Scan for the cell matching the given text and deliver its [x, y] coordinate at center. 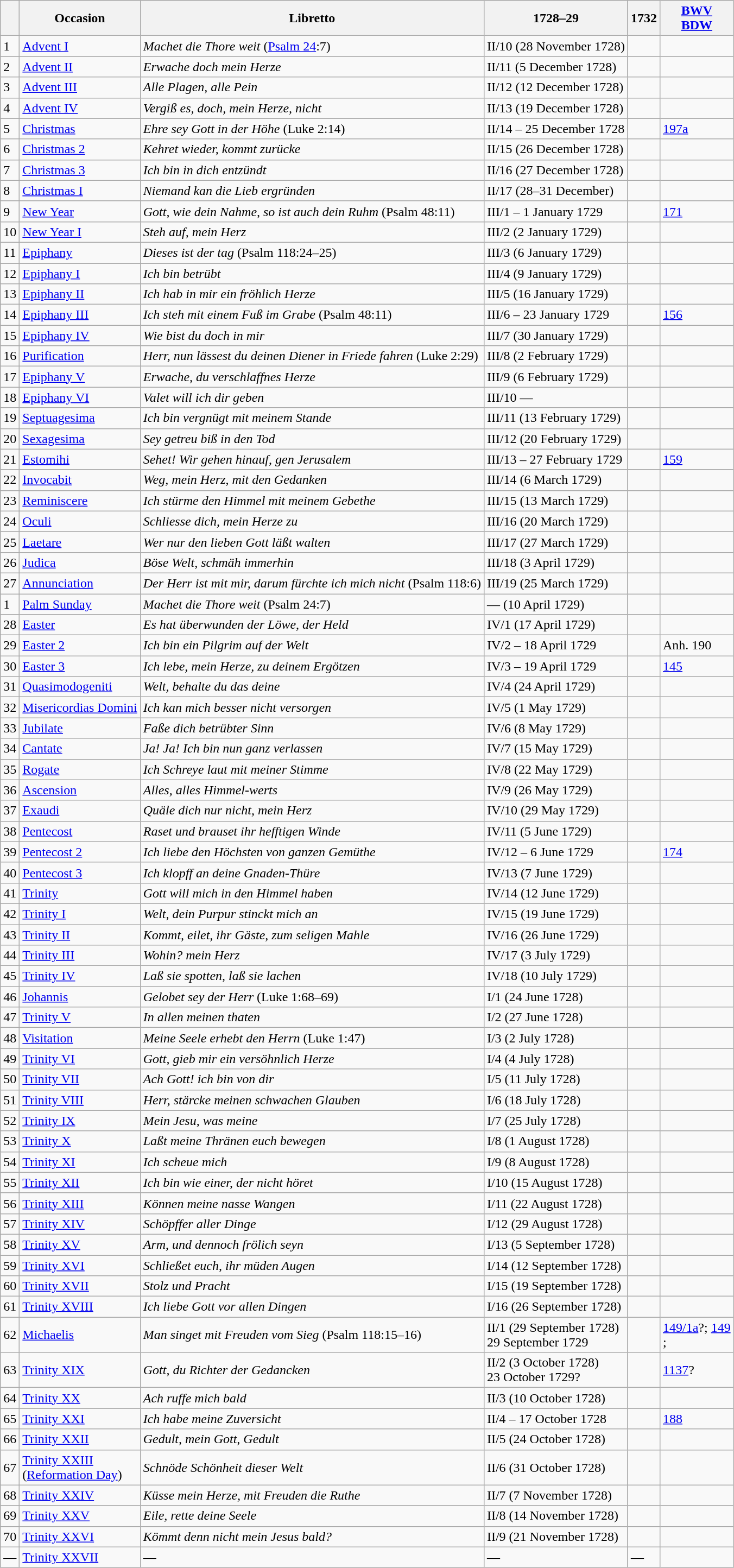
11 [10, 252]
Kommt, eilet, ihr Gäste, zum seligen Mahle [312, 934]
31 [10, 687]
Septuagesima [80, 418]
44 [10, 956]
III/2 (2 January 1729) [556, 232]
I/5 (11 July 1728) [556, 1079]
Schliesse dich, mein Herze zu [312, 521]
BWVBDW [697, 18]
Epiphany V [80, 377]
III/8 (2 February 1729) [556, 356]
14 [10, 315]
I/9 (8 August 1728) [556, 1162]
Schnöde Schönheit dieser Welt [312, 1467]
Libretto [312, 18]
61 [10, 1307]
64 [10, 1398]
Epiphany I [80, 273]
Misericordias Domini [80, 707]
Cantate [80, 749]
10 [10, 232]
171 [697, 211]
IV/2 – 18 April 1729 [556, 646]
I/16 (26 September 1728) [556, 1307]
Faße dich betrübter Sinn [312, 728]
Laßt meine Thränen euch bewegen [312, 1141]
Der Herr ist mit mir, darum fürchte ich mich nicht (Psalm 118:6) [312, 583]
IV/12 – 6 June 1729 [556, 852]
28 [10, 625]
Gott, wie dein Nahme, so ist auch dein Ruhm (Psalm 48:11) [312, 211]
Judica [80, 562]
Meine Seele erhebt den Herrn (Luke 1:47) [312, 1038]
Schöpffer aller Dinge [312, 1224]
32 [10, 707]
IV/8 (22 May 1729) [556, 769]
II/9 (21 November 1728) [556, 1537]
I/7 (25 July 1728) [556, 1121]
16 [10, 356]
5 [10, 129]
Sey getreu biß in den Tod [312, 439]
Steh auf, mein Herz [312, 232]
Ach ruffe mich bald [312, 1398]
Raset und brauset ihr hefftigen Winde [312, 831]
41 [10, 893]
III/18 (3 April 1729) [556, 562]
Ich bin ein Pilgrim auf der Welt [312, 646]
52 [10, 1121]
Ich bin vergnügt mit meinem Stande [312, 418]
35 [10, 769]
51 [10, 1100]
Ich bin betrübt [312, 273]
23 [10, 501]
IV/15 (19 June 1729) [556, 914]
IV/6 (8 May 1729) [556, 728]
Wie bist du doch in mir [312, 336]
1137? [697, 1370]
Trinity X [80, 1141]
New Year I [80, 232]
Sehet! Wir gehen hinauf, gen Jerusalem [312, 459]
Epiphany IV [80, 336]
Gedult, mein Gott, Gedult [312, 1439]
57 [10, 1224]
45 [10, 976]
Advent IV [80, 108]
Trinity XVIII [80, 1307]
1732 [644, 18]
Gott, gieb mir ein versöhnlich Herze [312, 1059]
Trinity XI [80, 1162]
Trinity XIV [80, 1224]
Pentecost 3 [80, 872]
IV/18 (10 July 1729) [556, 976]
Dieses ist der tag (Psalm 118:24–25) [312, 252]
Easter [80, 625]
Palm Sunday [80, 604]
Jubilate [80, 728]
Exaudi [80, 811]
Ich klopff an deine Gnaden-Thüre [312, 872]
II/15 (26 December 1728) [556, 149]
Laß sie spotten, laß sie lachen [312, 976]
Ich liebe den Höchsten von ganzen Gemüthe [312, 852]
III/9 (6 February 1729) [556, 377]
Michaelis [80, 1335]
Arm, und dennoch frölich seyn [312, 1244]
Küsse mein Herze, mit Freuden die Ruthe [312, 1495]
Trinity XIII [80, 1203]
I/4 (4 July 1728) [556, 1059]
39 [10, 852]
II/14 – 25 December 1728 [556, 129]
II/7 (7 November 1728) [556, 1495]
III/11 (13 February 1729) [556, 418]
I/8 (1 August 1728) [556, 1141]
III/4 (9 January 1729) [556, 273]
Quäle dich nur nicht, mein Herz [312, 811]
Trinity VII [80, 1079]
Annunciation [80, 583]
17 [10, 377]
Christmas 3 [80, 170]
59 [10, 1266]
III/1 – 1 January 1729 [556, 211]
Können meine nasse Wangen [312, 1203]
II/1 (29 September 1728)29 September 1729 [556, 1335]
Ehre sey Gott in der Höhe (Luke 2:14) [312, 129]
145 [697, 666]
I/1 (24 June 1728) [556, 997]
58 [10, 1244]
II/5 (24 October 1728) [556, 1439]
Erwache, du verschlaffnes Herze [312, 377]
48 [10, 1038]
70 [10, 1537]
Ich steh mit einem Fuß im Grabe (Psalm 48:11) [312, 315]
IV/7 (15 May 1729) [556, 749]
Advent II [80, 67]
Valet will ich dir geben [312, 397]
IV/17 (3 July 1729) [556, 956]
Ich kan mich besser nicht versorgen [312, 707]
Böse Welt, schmäh immerhin [312, 562]
46 [10, 997]
III/10 — [556, 397]
3 [10, 87]
Advent I [80, 46]
9 [10, 211]
Oculi [80, 521]
156 [697, 315]
I/14 (12 September 1728) [556, 1266]
I/15 (19 September 1728) [556, 1286]
Ich bin in dich entzündt [312, 170]
II/8 (14 November 1728) [556, 1516]
20 [10, 439]
62 [10, 1335]
IV/16 (26 June 1729) [556, 934]
In allen meinen thaten [312, 1017]
Easter 3 [80, 666]
Easter 2 [80, 646]
67 [10, 1467]
II/10 (28 November 1728) [556, 46]
Ich lebe, mein Herze, zu deinem Ergötzen [312, 666]
159 [697, 459]
Trinity IV [80, 976]
Epiphany [80, 252]
4 [10, 108]
Pentecost [80, 831]
Trinity III [80, 956]
III/13 – 27 February 1729 [556, 459]
Gelobet sey der Herr (Luke 1:68–69) [312, 997]
6 [10, 149]
Christmas [80, 129]
Trinity [80, 893]
40 [10, 872]
III/6 – 23 January 1729 [556, 315]
Trinity XXIV [80, 1495]
Reminiscere [80, 501]
Stolz und Pracht [312, 1286]
Ich scheue mich [312, 1162]
I/10 (15 August 1728) [556, 1183]
53 [10, 1141]
Quasimodogeniti [80, 687]
IV/14 (12 June 1729) [556, 893]
II/17 (28–31 December) [556, 191]
Ich liebe Gott vor allen Dingen [312, 1307]
2 [10, 67]
Johannis [80, 997]
II/2 (3 October 1728)23 October 1729? [556, 1370]
Herr, nun lässest du deinen Diener in Friede fahren (Luke 2:29) [312, 356]
Herr, stärcke meinen schwachen Glauben [312, 1100]
66 [10, 1439]
Ich hab in mir ein fröhlich Herze [312, 294]
Gott, du Richter der Gedancken [312, 1370]
174 [697, 852]
38 [10, 831]
IV/1 (17 April 1729) [556, 625]
Trinity XXI [80, 1419]
Kehret wieder, kommt zurücke [312, 149]
II/13 (19 December 1728) [556, 108]
19 [10, 418]
II/6 (31 October 1728) [556, 1467]
37 [10, 811]
Christmas 2 [80, 149]
60 [10, 1286]
Trinity I [80, 914]
Trinity XII [80, 1183]
II/11 (5 December 1728) [556, 67]
29 [10, 646]
Pentecost 2 [80, 852]
Welt, dein Purpur stinckt mich an [312, 914]
IV/9 (26 May 1729) [556, 790]
54 [10, 1162]
Trinity XX [80, 1398]
III/14 (6 March 1729) [556, 480]
III/15 (13 March 1729) [556, 501]
Es hat überwunden der Löwe, der Held [312, 625]
Mein Jesu, was meine [312, 1121]
Trinity XV [80, 1244]
27 [10, 583]
Ach Gott! ich bin von dir [312, 1079]
Niemand kan die Lieb ergründen [312, 191]
Epiphany VI [80, 397]
22 [10, 480]
Trinity V [80, 1017]
Gott will mich in den Himmel haben [312, 893]
65 [10, 1419]
IV/13 (7 June 1729) [556, 872]
Ich bin wie einer, der nicht höret [312, 1183]
Alle Plagen, alle Pein [312, 87]
I/2 (27 June 1728) [556, 1017]
15 [10, 336]
Kömmt denn nicht mein Jesus bald? [312, 1537]
13 [10, 294]
III/17 (27 March 1729) [556, 542]
55 [10, 1183]
Ja! Ja! Ich bin nun ganz verlassen [312, 749]
Occasion [80, 18]
18 [10, 397]
Schließet euch, ihr müden Augen [312, 1266]
Sexagesima [80, 439]
II/16 (27 December 1728) [556, 170]
Trinity XVI [80, 1266]
Wer nur den lieben Gott läßt walten [312, 542]
Ich Schreye laut mit meiner Stimme [312, 769]
Purification [80, 356]
Trinity VI [80, 1059]
Trinity IX [80, 1121]
III/5 (16 January 1729) [556, 294]
69 [10, 1516]
I/6 (18 July 1728) [556, 1100]
197a [697, 129]
33 [10, 728]
— (10 April 1729) [556, 604]
26 [10, 562]
Trinity II [80, 934]
42 [10, 914]
Alles, alles Himmel-werts [312, 790]
Eile, rette deine Seele [312, 1516]
Anh. 190 [697, 646]
Vergiß es, doch, mein Herze, nicht [312, 108]
49 [10, 1059]
II/12 (12 December 1728) [556, 87]
Man singet mit Freuden vom Sieg (Psalm 118:15–16) [312, 1335]
50 [10, 1079]
Trinity XXV [80, 1516]
IV/11 (5 June 1729) [556, 831]
Trinity XXVI [80, 1537]
36 [10, 790]
7 [10, 170]
30 [10, 666]
Trinity XXII [80, 1439]
24 [10, 521]
8 [10, 191]
Wohin? mein Herz [312, 956]
III/12 (20 February 1729) [556, 439]
Laetare [80, 542]
56 [10, 1203]
188 [697, 1419]
Erwache doch mein Herze [312, 67]
25 [10, 542]
Trinity XXIII(Reformation Day) [80, 1467]
Visitation [80, 1038]
Weg, mein Herz, mit den Gedanken [312, 480]
12 [10, 273]
Welt, behalte du das deine [312, 687]
New Year [80, 211]
Trinity XIX [80, 1370]
Advent III [80, 87]
68 [10, 1495]
63 [10, 1370]
1728–29 [556, 18]
Epiphany II [80, 294]
IV/5 (1 May 1729) [556, 707]
43 [10, 934]
Christmas I [80, 191]
III/16 (20 March 1729) [556, 521]
I/13 (5 September 1728) [556, 1244]
IV/10 (29 May 1729) [556, 811]
III/3 (6 January 1729) [556, 252]
Trinity VIII [80, 1100]
I/3 (2 July 1728) [556, 1038]
Epiphany III [80, 315]
II/3 (10 October 1728) [556, 1398]
Ascension [80, 790]
I/11 (22 August 1728) [556, 1203]
I/12 (29 August 1728) [556, 1224]
Ich stürme den Himmel mit meinem Gebethe [312, 501]
IV/4 (24 April 1729) [556, 687]
III/7 (30 January 1729) [556, 336]
III/19 (25 March 1729) [556, 583]
34 [10, 749]
Trinity XVII [80, 1286]
Invocabit [80, 480]
II/4 – 17 October 1728 [556, 1419]
Estomihi [80, 459]
47 [10, 1017]
149/1a?; 149; [697, 1335]
Ich habe meine Zuversicht [312, 1419]
Rogate [80, 769]
Trinity XXVII [80, 1557]
IV/3 – 19 April 1729 [556, 666]
21 [10, 459]
